Output the [X, Y] coordinate of the center of the cell containing the given text.  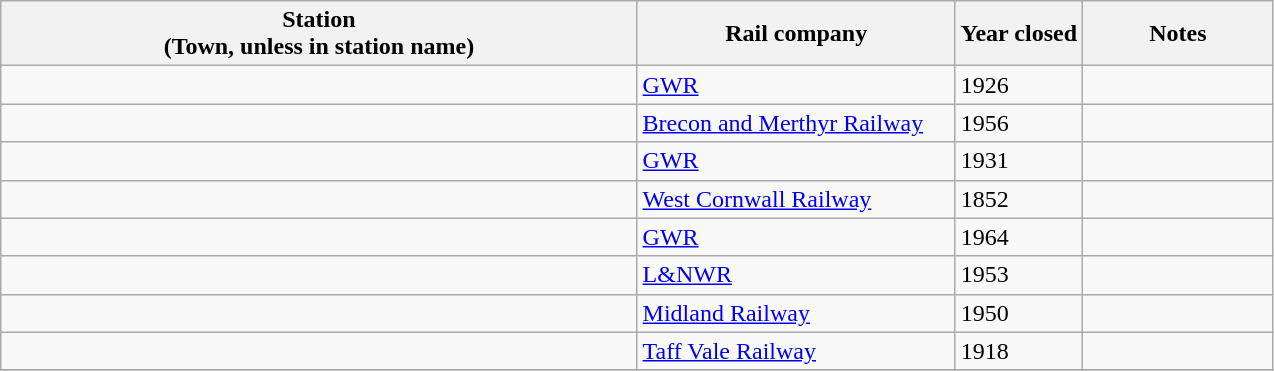
Station(Town, unless in station name) [319, 34]
L&NWR [796, 275]
Taff Vale Railway [796, 351]
Year closed [1018, 34]
1964 [1018, 237]
Midland Railway [796, 313]
1950 [1018, 313]
1953 [1018, 275]
Rail company [796, 34]
1918 [1018, 351]
Notes [1178, 34]
1852 [1018, 199]
West Cornwall Railway [796, 199]
Brecon and Merthyr Railway [796, 123]
1926 [1018, 85]
1956 [1018, 123]
1931 [1018, 161]
